Capture the cell that displays the provided text and extract its (x, y) central coordinate. 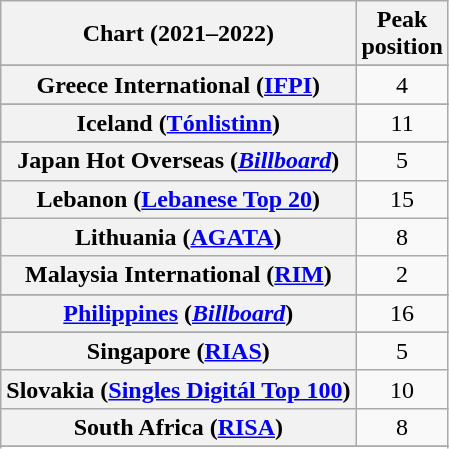
2 (402, 275)
Slovakia (Singles Digitál Top 100) (178, 389)
Singapore (RIAS) (178, 351)
South Africa (RISA) (178, 427)
Lebanon (Lebanese Top 20) (178, 199)
Chart (2021–2022) (178, 34)
Iceland (Tónlistinn) (178, 123)
Philippines (Billboard) (178, 313)
Malaysia International (RIM) (178, 275)
Japan Hot Overseas (Billboard) (178, 161)
Greece International (IFPI) (178, 85)
15 (402, 199)
4 (402, 85)
16 (402, 313)
Lithuania (AGATA) (178, 237)
Peakposition (402, 34)
11 (402, 123)
10 (402, 389)
